Capture the cell that displays the provided text and extract its [x, y] central coordinate. 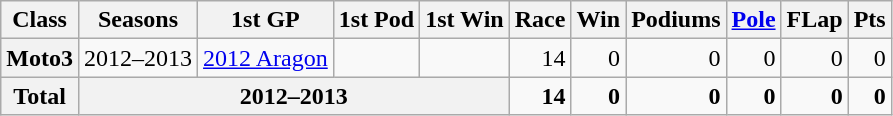
1st Win [465, 20]
Total [40, 96]
Moto3 [40, 58]
Race [540, 20]
1st Pod [376, 20]
Seasons [138, 20]
FLap [814, 20]
2012 Aragon [266, 58]
Pole [754, 20]
Win [598, 20]
Pts [870, 20]
1st GP [266, 20]
Class [40, 20]
Podiums [676, 20]
